Output the [x, y] coordinate of the center of the cell containing the given text.  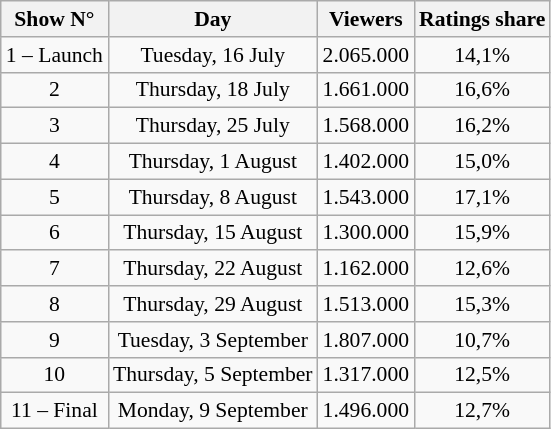
11 – Final [54, 411]
15,3% [482, 304]
1.317.000 [366, 375]
Thursday, 8 August [213, 197]
12,5% [482, 375]
7 [54, 269]
14,1% [482, 55]
Thursday, 22 August [213, 269]
1.300.000 [366, 233]
15,9% [482, 233]
Viewers [366, 19]
Thursday, 18 July [213, 90]
16,6% [482, 90]
1.807.000 [366, 340]
1.543.000 [366, 197]
1.496.000 [366, 411]
9 [54, 340]
3 [54, 126]
16,2% [482, 126]
1.513.000 [366, 304]
12,7% [482, 411]
10,7% [482, 340]
5 [54, 197]
8 [54, 304]
Tuesday, 16 July [213, 55]
Thursday, 1 August [213, 162]
1 – Launch [54, 55]
Show N° [54, 19]
12,6% [482, 269]
1.162.000 [366, 269]
1.568.000 [366, 126]
15,0% [482, 162]
2.065.000 [366, 55]
4 [54, 162]
Ratings share [482, 19]
Thursday, 5 September [213, 375]
1.661.000 [366, 90]
1.402.000 [366, 162]
17,1% [482, 197]
Day [213, 19]
Thursday, 25 July [213, 126]
6 [54, 233]
Tuesday, 3 September [213, 340]
10 [54, 375]
Thursday, 15 August [213, 233]
Monday, 9 September [213, 411]
Thursday, 29 August [213, 304]
2 [54, 90]
